Return [x, y] of the center of cell containing provided text 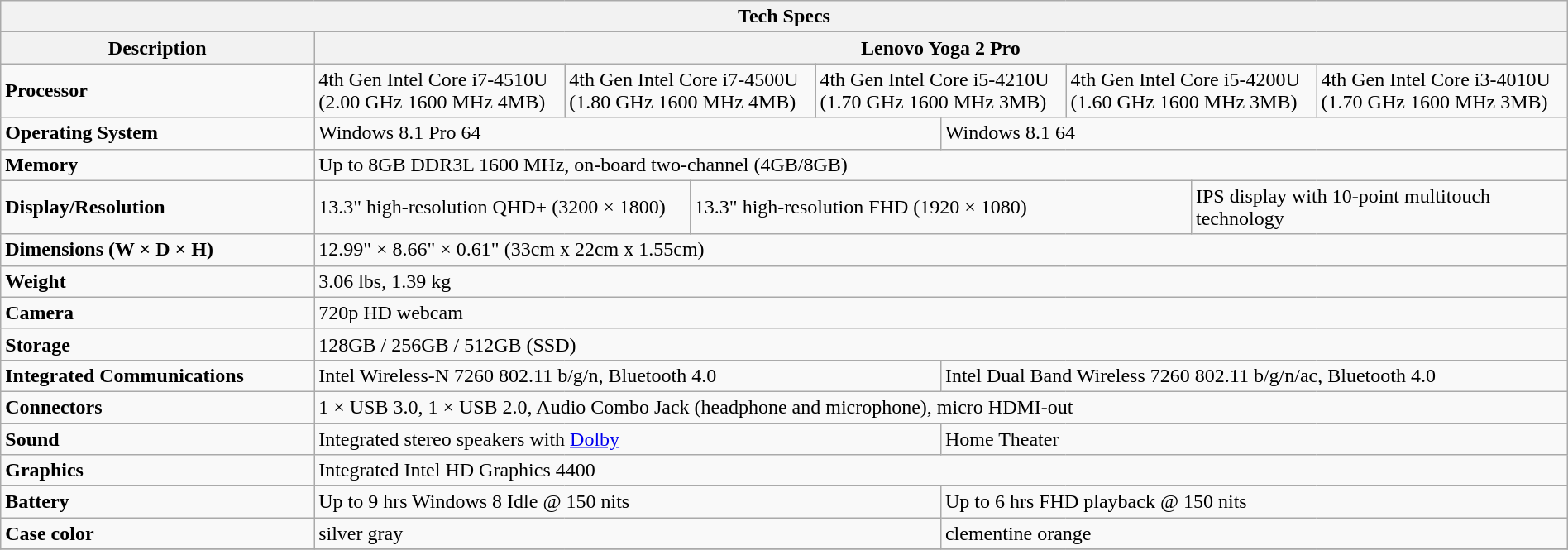
Case color [157, 533]
Connectors [157, 407]
Integrated Intel HD Graphics 4400 [941, 471]
Processor [157, 91]
Sound [157, 439]
13.3" high-resolution FHD (1920 × 1080) [940, 207]
Memory [157, 165]
1 × USB 3.0, 1 × USB 2.0, Audio Combo Jack (headphone and microphone), micro HDMI-out [941, 407]
silver gray [628, 533]
4th Gen Intel Core i3-4010U (1.70 GHz 1600 MHz 3MB) [1442, 91]
128GB / 256GB / 512GB (SSD) [941, 344]
Camera [157, 313]
Integrated stereo speakers with Dolby [628, 439]
Graphics [157, 471]
Description [157, 48]
Weight [157, 281]
3.06 lbs, 1.39 kg [941, 281]
Windows 8.1 64 [1254, 133]
4th Gen Intel Core i7-4510U (2.00 GHz 1600 MHz 4MB) [440, 91]
13.3" high-resolution QHD+ (3200 × 1800) [503, 207]
Up to 6 hrs FHD playback @ 150 nits [1254, 502]
Intel Wireless-N 7260 802.11 b/g/n, Bluetooth 4.0 [628, 375]
4th Gen Intel Core i5-4200U (1.60 GHz 1600 MHz 3MB) [1191, 91]
12.99" × 8.66" × 0.61" (33cm x 22cm x 1.55cm) [941, 250]
IPS display with 10-point multitouch technology [1379, 207]
Windows 8.1 Pro 64 [628, 133]
Storage [157, 344]
720p HD webcam [941, 313]
Intel Dual Band Wireless 7260 802.11 b/g/n/ac, Bluetooth 4.0 [1254, 375]
Tech Specs [784, 17]
4th Gen Intel Core i5-4210U (1.70 GHz 1600 MHz 3MB) [941, 91]
Up to 8GB DDR3L 1600 MHz, on-board two-channel (4GB/8GB) [941, 165]
Integrated Communications [157, 375]
clementine orange [1254, 533]
4th Gen Intel Core i7-4500U (1.80 GHz 1600 MHz 4MB) [690, 91]
Display/Resolution [157, 207]
Home Theater [1254, 439]
Operating System [157, 133]
Battery [157, 502]
Dimensions (W × D × H) [157, 250]
Lenovo Yoga 2 Pro [941, 48]
Up to 9 hrs Windows 8 Idle @ 150 nits [628, 502]
